Search for the cell housing the specified text and yield its (X, Y) center coordinate. 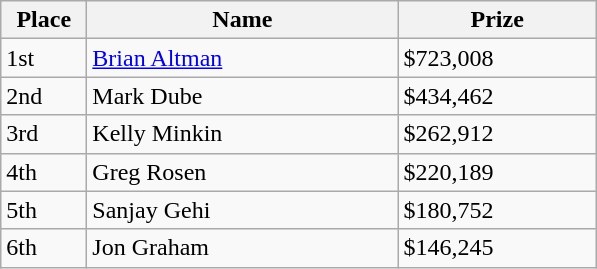
4th (44, 172)
5th (44, 210)
Greg Rosen (242, 172)
$723,008 (498, 58)
$220,189 (498, 172)
$434,462 (498, 96)
Jon Graham (242, 248)
Mark Dube (242, 96)
$146,245 (498, 248)
Kelly Minkin (242, 134)
Prize (498, 20)
Place (44, 20)
3rd (44, 134)
6th (44, 248)
Brian Altman (242, 58)
1st (44, 58)
$180,752 (498, 210)
$262,912 (498, 134)
Name (242, 20)
2nd (44, 96)
Sanjay Gehi (242, 210)
